Output the [x, y] coordinate of the center of the cell containing the given text.  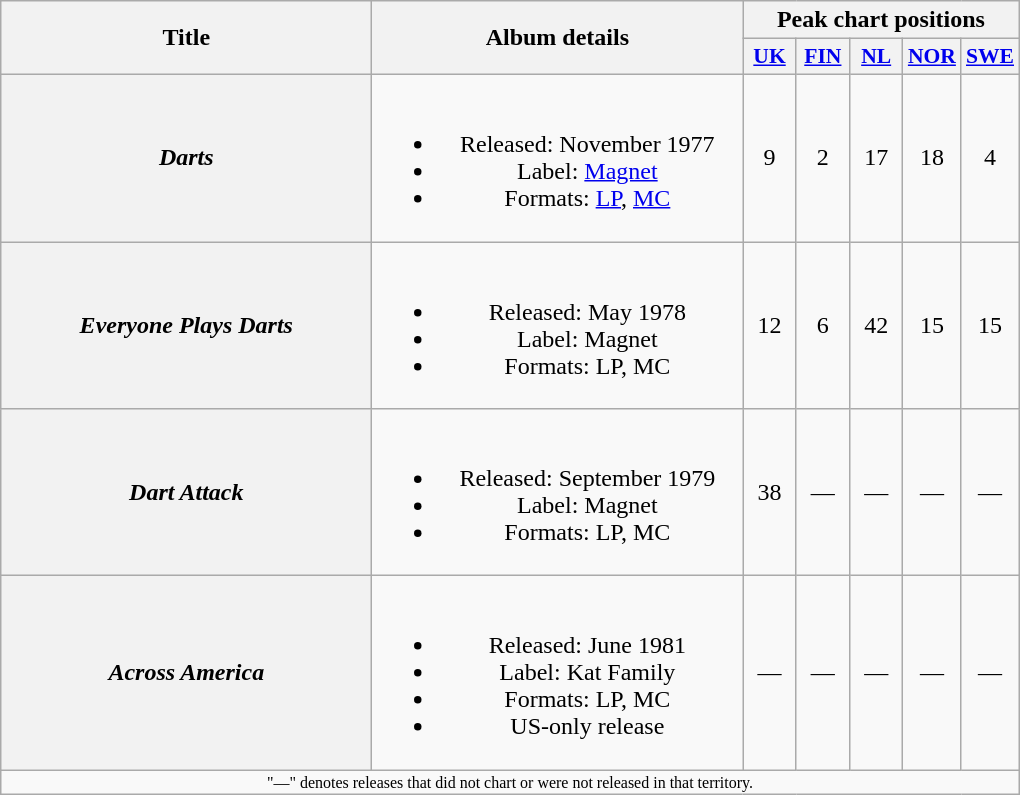
"—" denotes releases that did not chart or were not released in that territory. [510, 782]
18 [932, 158]
17 [876, 158]
6 [822, 326]
Released: November 1977Label: MagnetFormats: LP, MC [558, 158]
FIN [822, 57]
Across America [186, 673]
Dart Attack [186, 492]
12 [770, 326]
Released: June 1981Label: Kat FamilyFormats: LP, MCUS-only release [558, 673]
Title [186, 38]
Album details [558, 38]
Everyone Plays Darts [186, 326]
NL [876, 57]
2 [822, 158]
9 [770, 158]
42 [876, 326]
38 [770, 492]
NOR [932, 57]
Released: May 1978Label: MagnetFormats: LP, MC [558, 326]
Peak chart positions [881, 20]
Darts [186, 158]
UK [770, 57]
4 [990, 158]
Released: September 1979Label: MagnetFormats: LP, MC [558, 492]
SWE [990, 57]
